Locate the cell with the specified text and output its [X, Y] center coordinate. 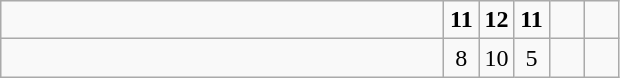
10 [496, 58]
8 [462, 58]
5 [532, 58]
12 [496, 20]
